Extract the (X, Y) coordinate from the center of the cell holding the provided text.  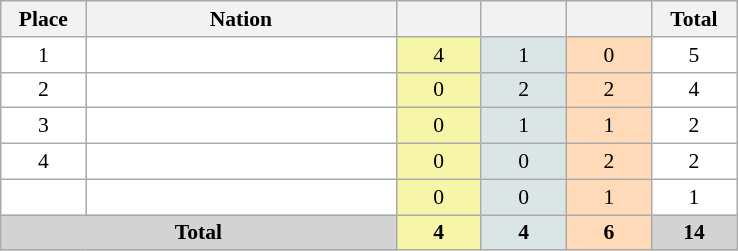
Place (44, 19)
6 (608, 233)
14 (694, 233)
Nation (241, 19)
3 (44, 126)
5 (694, 55)
